Scan for the cell matching the given text and deliver its (X, Y) coordinate at center. 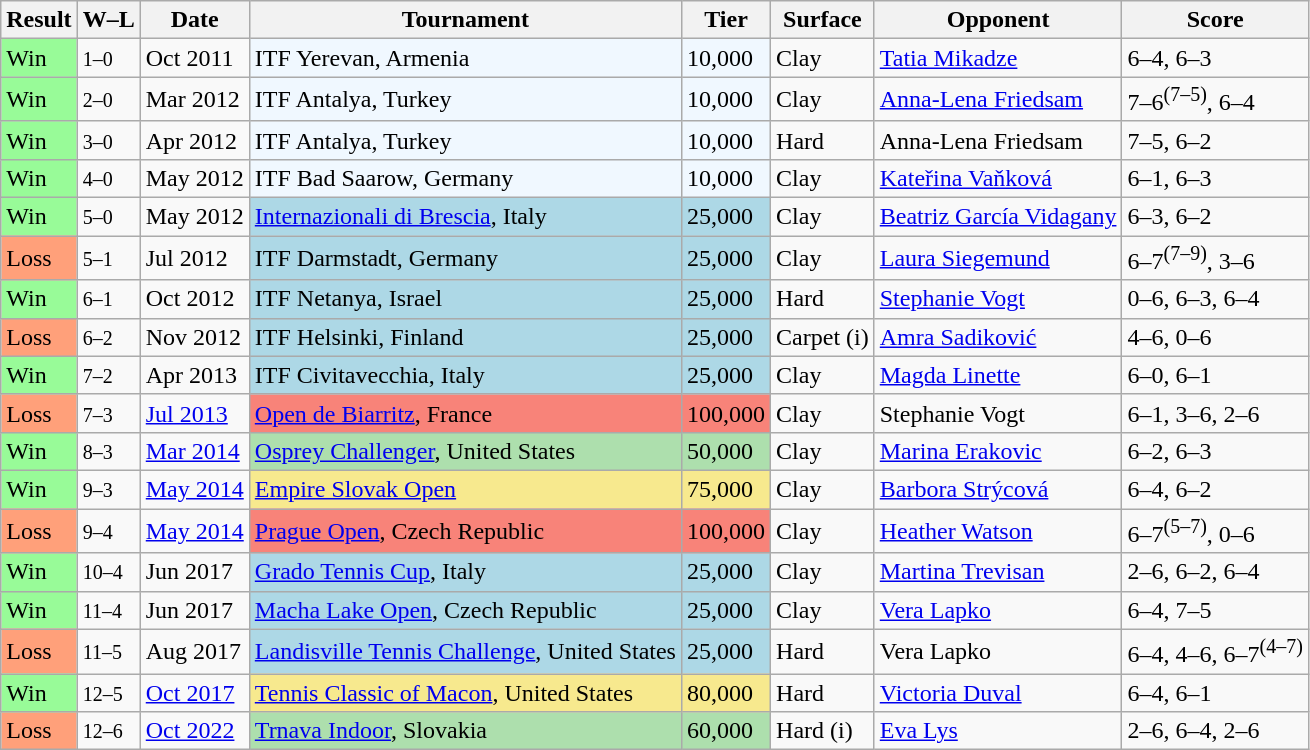
6–4, 6–1 (1215, 693)
Landisville Tennis Challenge, United States (465, 652)
75,000 (726, 489)
Magda Linette (998, 375)
10–4 (108, 572)
Prague Open, Czech Republic (465, 532)
Tatia Mikadze (998, 58)
Jul 2012 (194, 258)
ITF Civitavecchia, Italy (465, 375)
Osprey Challenger, United States (465, 451)
6–4, 6–2 (1215, 489)
Empire Slovak Open (465, 489)
11–5 (108, 652)
Apr 2013 (194, 375)
Apr 2012 (194, 140)
Internazionali di Brescia, Italy (465, 217)
Amra Sadiković (998, 337)
Mar 2014 (194, 451)
Oct 2012 (194, 299)
9–3 (108, 489)
3–0 (108, 140)
Heather Watson (998, 532)
Open de Biarritz, France (465, 413)
6–1, 3–6, 2–6 (1215, 413)
12–6 (108, 731)
6–2 (108, 337)
Result (39, 20)
Hard (i) (823, 731)
6–4, 6–3 (1215, 58)
Oct 2022 (194, 731)
6–2, 6–3 (1215, 451)
Mar 2012 (194, 100)
Eva Lys (998, 731)
Nov 2012 (194, 337)
Martina Trevisan (998, 572)
6–1 (108, 299)
80,000 (726, 693)
6–7(7–9), 3–6 (1215, 258)
2–6, 6–2, 6–4 (1215, 572)
Score (1215, 20)
9–4 (108, 532)
1–0 (108, 58)
60,000 (726, 731)
ITF Yerevan, Armenia (465, 58)
6–1, 6–3 (1215, 178)
ITF Bad Saarow, Germany (465, 178)
Tier (726, 20)
6–4, 7–5 (1215, 610)
Marina Erakovic (998, 451)
7–2 (108, 375)
Jul 2013 (194, 413)
Trnava Indoor, Slovakia (465, 731)
W–L (108, 20)
Aug 2017 (194, 652)
7–6(7–5), 6–4 (1215, 100)
6–4, 4–6, 6–7(4–7) (1215, 652)
2–0 (108, 100)
Kateřina Vaňková (998, 178)
11–4 (108, 610)
4–6, 0–6 (1215, 337)
Tennis Classic of Macon, United States (465, 693)
ITF Netanya, Israel (465, 299)
Opponent (998, 20)
Surface (823, 20)
Barbora Strýcová (998, 489)
ITF Helsinki, Finland (465, 337)
6–0, 6–1 (1215, 375)
2–6, 6–4, 2–6 (1215, 731)
Date (194, 20)
6–7(5–7), 0–6 (1215, 532)
Macha Lake Open, Czech Republic (465, 610)
12–5 (108, 693)
Carpet (i) (823, 337)
Grado Tennis Cup, Italy (465, 572)
Oct 2011 (194, 58)
5–1 (108, 258)
Oct 2017 (194, 693)
Laura Siegemund (998, 258)
50,000 (726, 451)
Tournament (465, 20)
Beatriz García Vidagany (998, 217)
5–0 (108, 217)
8–3 (108, 451)
4–0 (108, 178)
6–3, 6–2 (1215, 217)
Victoria Duval (998, 693)
7–5, 6–2 (1215, 140)
0–6, 6–3, 6–4 (1215, 299)
7–3 (108, 413)
ITF Darmstadt, Germany (465, 258)
